Locate the cell with the specified text and output its (x, y) center coordinate. 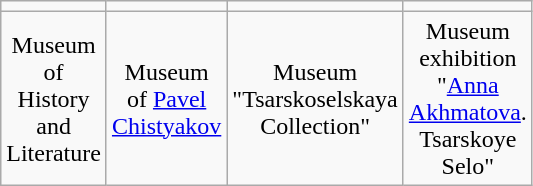
Museum "Tsarskoselskaya Collection" (315, 98)
Museum of History and Literature (54, 98)
Museum exhibition "Anna Akhmatova. Tsarskoye Selo" (468, 98)
Museum of Pavel Chistyakov (166, 98)
